Capture the cell that displays the provided text and extract its [x, y] central coordinate. 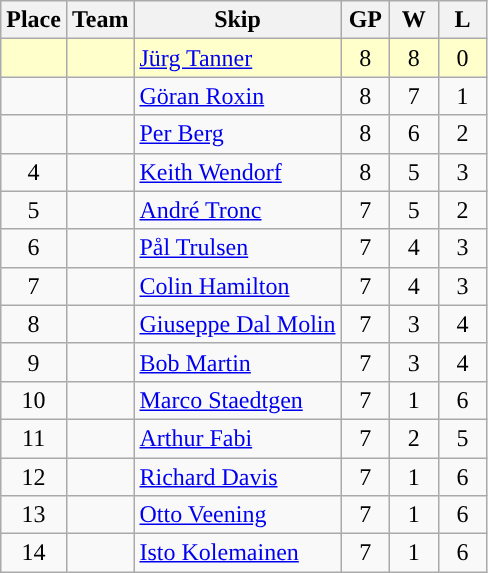
Keith Wendorf [238, 172]
André Tronc [238, 210]
0 [462, 58]
Team [100, 20]
10 [34, 400]
Richard Davis [238, 477]
Colin Hamilton [238, 286]
13 [34, 515]
GP [366, 20]
Giuseppe Dal Molin [238, 324]
Skip [238, 20]
Bob Martin [238, 362]
Göran Roxin [238, 96]
Pål Trulsen [238, 248]
9 [34, 362]
Isto Kolemainen [238, 553]
Arthur Fabi [238, 438]
Jürg Tanner [238, 58]
14 [34, 553]
12 [34, 477]
L [462, 20]
Marco Staedtgen [238, 400]
Place [34, 20]
11 [34, 438]
W [414, 20]
Per Berg [238, 134]
Otto Veening [238, 515]
